Pinpoint the cell where the given text exists, returning its [x, y] midpoint coordinate. 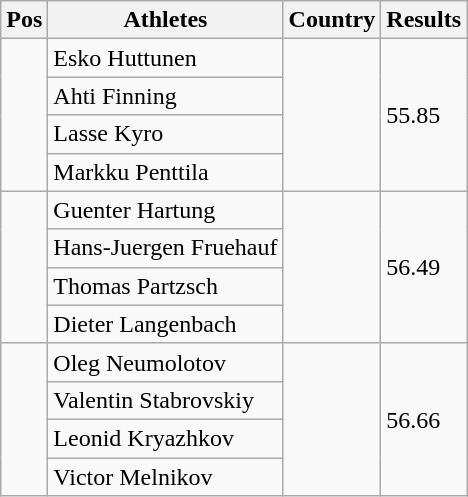
Victor Melnikov [166, 477]
Dieter Langenbach [166, 324]
Ahti Finning [166, 96]
Valentin Stabrovskiy [166, 400]
Athletes [166, 20]
Guenter Hartung [166, 210]
56.66 [424, 419]
Markku Penttila [166, 172]
Results [424, 20]
Hans-Juergen Fruehauf [166, 248]
56.49 [424, 267]
Oleg Neumolotov [166, 362]
Leonid Kryazhkov [166, 438]
Lasse Kyro [166, 134]
55.85 [424, 115]
Thomas Partzsch [166, 286]
Pos [24, 20]
Esko Huttunen [166, 58]
Country [332, 20]
